Locate the cell with the specified text and output its (x, y) center coordinate. 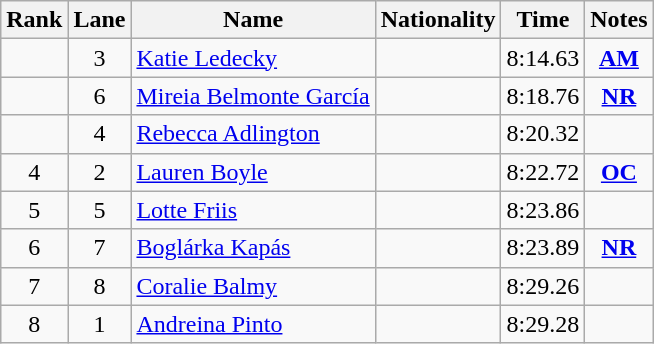
Rebecca Adlington (253, 134)
Nationality (438, 20)
Rank (34, 20)
8:23.89 (543, 248)
3 (100, 58)
Lane (100, 20)
AM (619, 58)
Lauren Boyle (253, 172)
8:14.63 (543, 58)
Time (543, 20)
Lotte Friis (253, 210)
8:29.26 (543, 286)
Coralie Balmy (253, 286)
Name (253, 20)
8:18.76 (543, 96)
8:22.72 (543, 172)
8:23.86 (543, 210)
Boglárka Kapás (253, 248)
1 (100, 324)
2 (100, 172)
8:29.28 (543, 324)
Mireia Belmonte García (253, 96)
Katie Ledecky (253, 58)
Notes (619, 20)
OC (619, 172)
8:20.32 (543, 134)
Andreina Pinto (253, 324)
